Scan for the cell matching the given text and deliver its (x, y) coordinate at center. 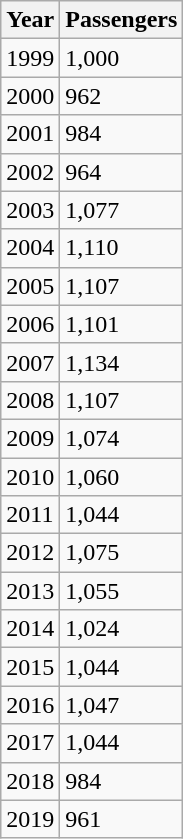
2013 (30, 591)
1,000 (122, 58)
1,101 (122, 324)
2018 (30, 781)
2015 (30, 667)
1,024 (122, 629)
2005 (30, 286)
1999 (30, 58)
2016 (30, 705)
Passengers (122, 20)
Year (30, 20)
2012 (30, 553)
2009 (30, 438)
2000 (30, 96)
1,055 (122, 591)
1,134 (122, 362)
1,110 (122, 248)
2011 (30, 515)
2004 (30, 248)
2014 (30, 629)
1,074 (122, 438)
2006 (30, 324)
1,047 (122, 705)
2003 (30, 210)
2001 (30, 134)
2010 (30, 477)
2017 (30, 743)
964 (122, 172)
1,077 (122, 210)
2002 (30, 172)
962 (122, 96)
1,060 (122, 477)
2008 (30, 400)
1,075 (122, 553)
2007 (30, 362)
961 (122, 819)
2019 (30, 819)
